Output the [x, y] coordinate of the center of the cell containing the given text.  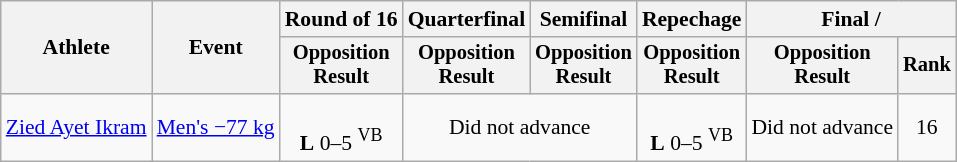
16 [927, 128]
Zied Ayet Ikram [76, 128]
Final / [850, 19]
Men's −77 kg [216, 128]
Rank [927, 66]
Quarterfinal [467, 19]
Event [216, 48]
Repechage [692, 19]
Athlete [76, 48]
Round of 16 [342, 19]
Semifinal [584, 19]
